From the cell containing the given text, extract its center point as (x, y) coordinate. 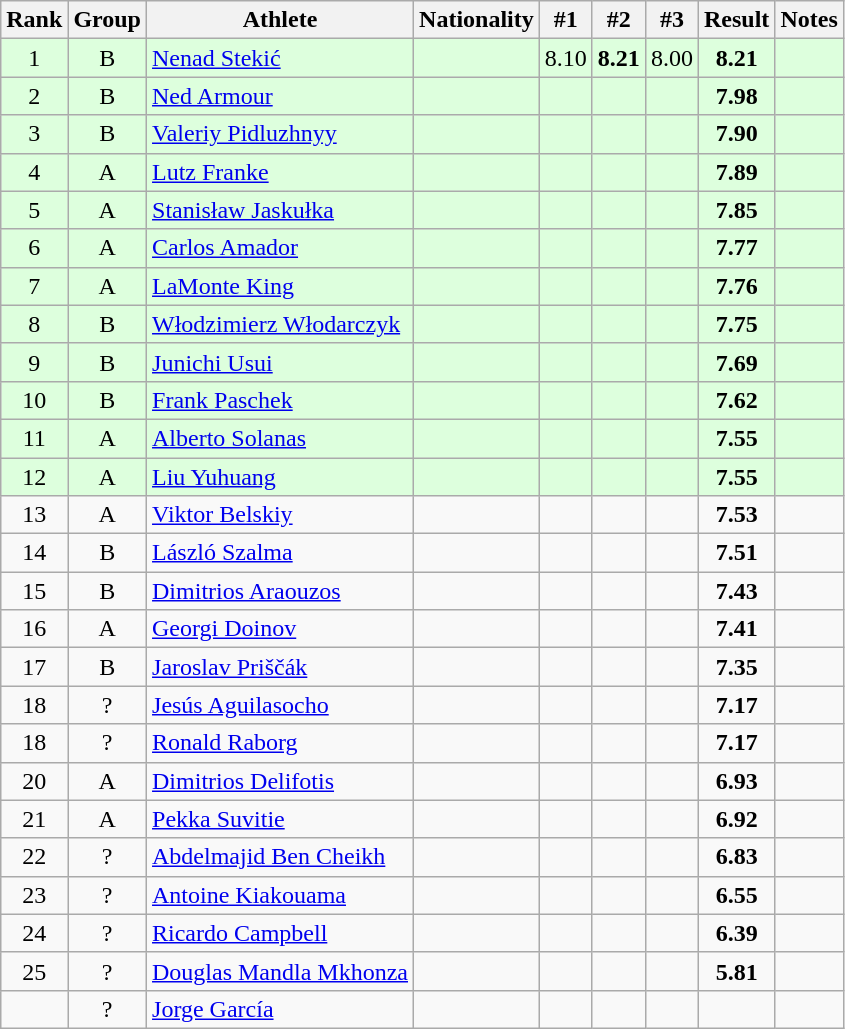
6.92 (736, 819)
21 (34, 819)
Notes (809, 20)
6.83 (736, 857)
Antoine Kiakouama (280, 895)
11 (34, 438)
Junichi Usui (280, 362)
Georgi Doinov (280, 629)
14 (34, 553)
Alberto Solanas (280, 438)
Włodzimierz Włodarczyk (280, 324)
7 (34, 286)
László Szalma (280, 553)
10 (34, 400)
13 (34, 515)
8 (34, 324)
Ronald Raborg (280, 743)
Ricardo Campbell (280, 933)
1 (34, 58)
15 (34, 591)
7.43 (736, 591)
6 (34, 248)
9 (34, 362)
Jaroslav Priščák (280, 667)
Lutz Franke (280, 172)
6.39 (736, 933)
Viktor Belskiy (280, 515)
7.76 (736, 286)
7.35 (736, 667)
3 (34, 134)
Pekka Suvitie (280, 819)
Dimitrios Delifotis (280, 781)
Douglas Mandla Mkhonza (280, 971)
Jesús Aguilasocho (280, 705)
7.41 (736, 629)
#1 (566, 20)
7.89 (736, 172)
8.10 (566, 58)
7.90 (736, 134)
5.81 (736, 971)
Result (736, 20)
Liu Yuhuang (280, 477)
6.55 (736, 895)
7.53 (736, 515)
7.75 (736, 324)
25 (34, 971)
Dimitrios Araouzos (280, 591)
22 (34, 857)
17 (34, 667)
Nenad Stekić (280, 58)
Ned Armour (280, 96)
24 (34, 933)
4 (34, 172)
23 (34, 895)
Frank Paschek (280, 400)
Abdelmajid Ben Cheikh (280, 857)
Valeriy Pidluzhnyy (280, 134)
8.00 (672, 58)
20 (34, 781)
2 (34, 96)
7.77 (736, 248)
5 (34, 210)
7.51 (736, 553)
7.98 (736, 96)
Carlos Amador (280, 248)
12 (34, 477)
Nationality (477, 20)
#2 (618, 20)
7.69 (736, 362)
16 (34, 629)
Jorge García (280, 1009)
Rank (34, 20)
Group (108, 20)
6.93 (736, 781)
LaMonte King (280, 286)
7.62 (736, 400)
7.85 (736, 210)
Athlete (280, 20)
#3 (672, 20)
Stanisław Jaskułka (280, 210)
